Scan for the cell matching the given text and deliver its (x, y) coordinate at center. 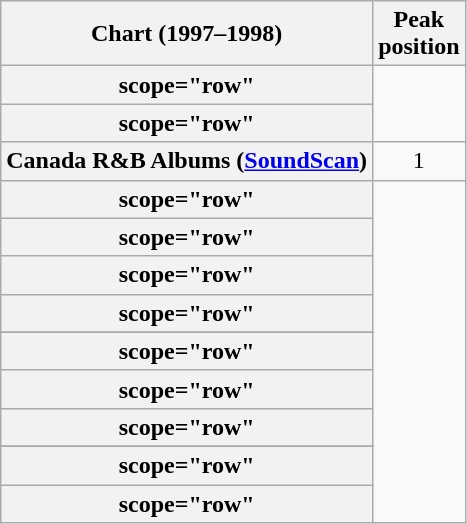
Chart (1997–1998) (187, 34)
Peakposition (419, 34)
Canada R&B Albums (SoundScan) (187, 161)
1 (419, 161)
